For the text-containing cell, return its midpoint in (x, y) coordinate format. 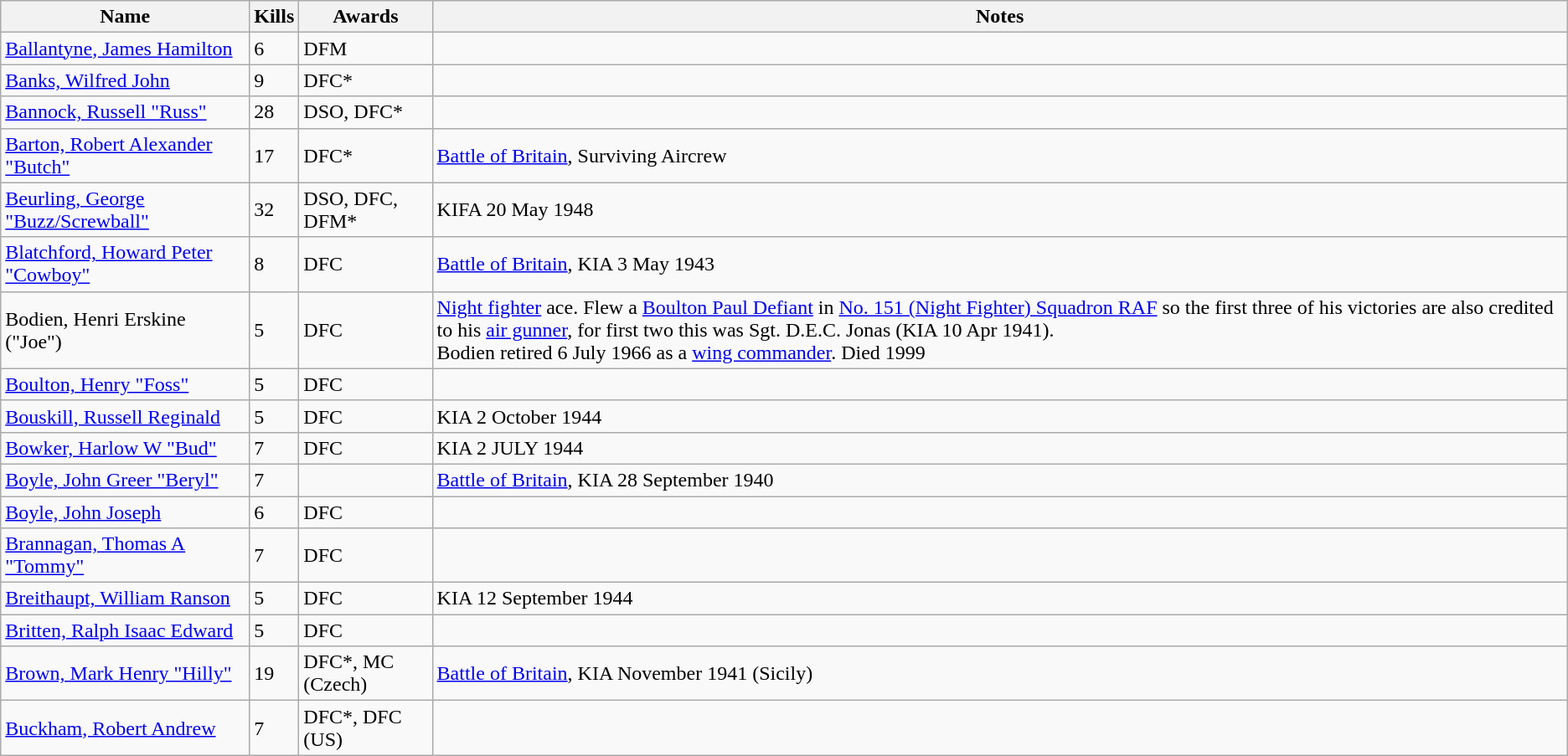
Name (126, 17)
DFC*, MC (Czech) (365, 673)
Banks, Wilfred John (126, 80)
Blatchford, Howard Peter "Cowboy" (126, 265)
Boyle, John Greer "Beryl" (126, 480)
Ballantyne, James Hamilton (126, 49)
DFM (365, 49)
KIA 12 September 1944 (1000, 599)
DSO, DFC, DFM* (365, 209)
Barton, Robert Alexander "Butch" (126, 156)
Battle of Britain, Surviving Aircrew (1000, 156)
Beurling, George "Buzz/Screwball" (126, 209)
Bodien, Henri Erskine ("Joe") (126, 330)
Bannock, Russell "Russ" (126, 112)
17 (275, 156)
Bowker, Harlow W "Bud" (126, 448)
Boulton, Henry "Foss" (126, 384)
Brannagan, Thomas A "Tommy" (126, 556)
Brown, Mark Henry "Hilly" (126, 673)
Breithaupt, William Ranson (126, 599)
KIA 2 October 1944 (1000, 416)
Britten, Ralph Isaac Edward (126, 630)
Kills (275, 17)
Awards (365, 17)
Battle of Britain, KIA November 1941 (Sicily) (1000, 673)
32 (275, 209)
19 (275, 673)
Bouskill, Russell Reginald (126, 416)
28 (275, 112)
Battle of Britain, KIA 28 September 1940 (1000, 480)
DFC*, DFC (US) (365, 728)
Battle of Britain, KIA 3 May 1943 (1000, 265)
KIFA 20 May 1948 (1000, 209)
Notes (1000, 17)
Boyle, John Joseph (126, 512)
KIA 2 JULY 1944 (1000, 448)
Buckham, Robert Andrew (126, 728)
8 (275, 265)
9 (275, 80)
DSO, DFC* (365, 112)
